For the text-containing cell, return its midpoint in [x, y] coordinate format. 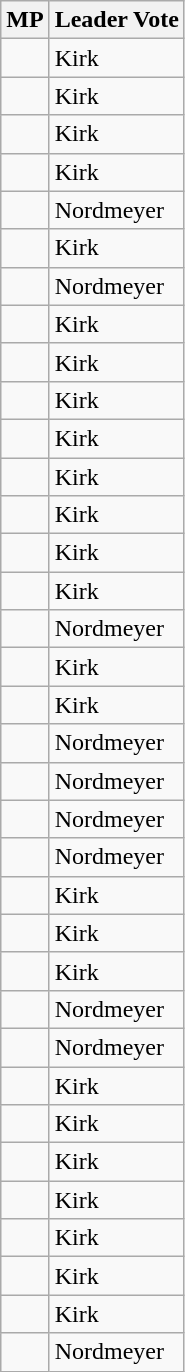
Leader Vote [116, 20]
MP [25, 20]
